Locate the cell with the specified text and output its [X, Y] center coordinate. 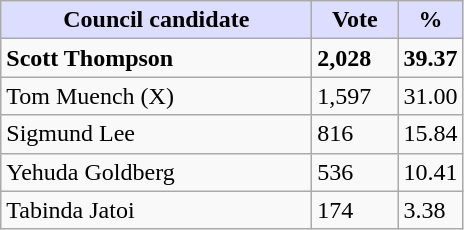
10.41 [430, 172]
15.84 [430, 134]
174 [355, 210]
Council candidate [156, 20]
1,597 [355, 96]
Scott Thompson [156, 58]
% [430, 20]
Vote [355, 20]
3.38 [430, 210]
Sigmund Lee [156, 134]
31.00 [430, 96]
2,028 [355, 58]
536 [355, 172]
Yehuda Goldberg [156, 172]
Tom Muench (X) [156, 96]
39.37 [430, 58]
816 [355, 134]
Tabinda Jatoi [156, 210]
